Return (x, y) of the center of cell containing provided text 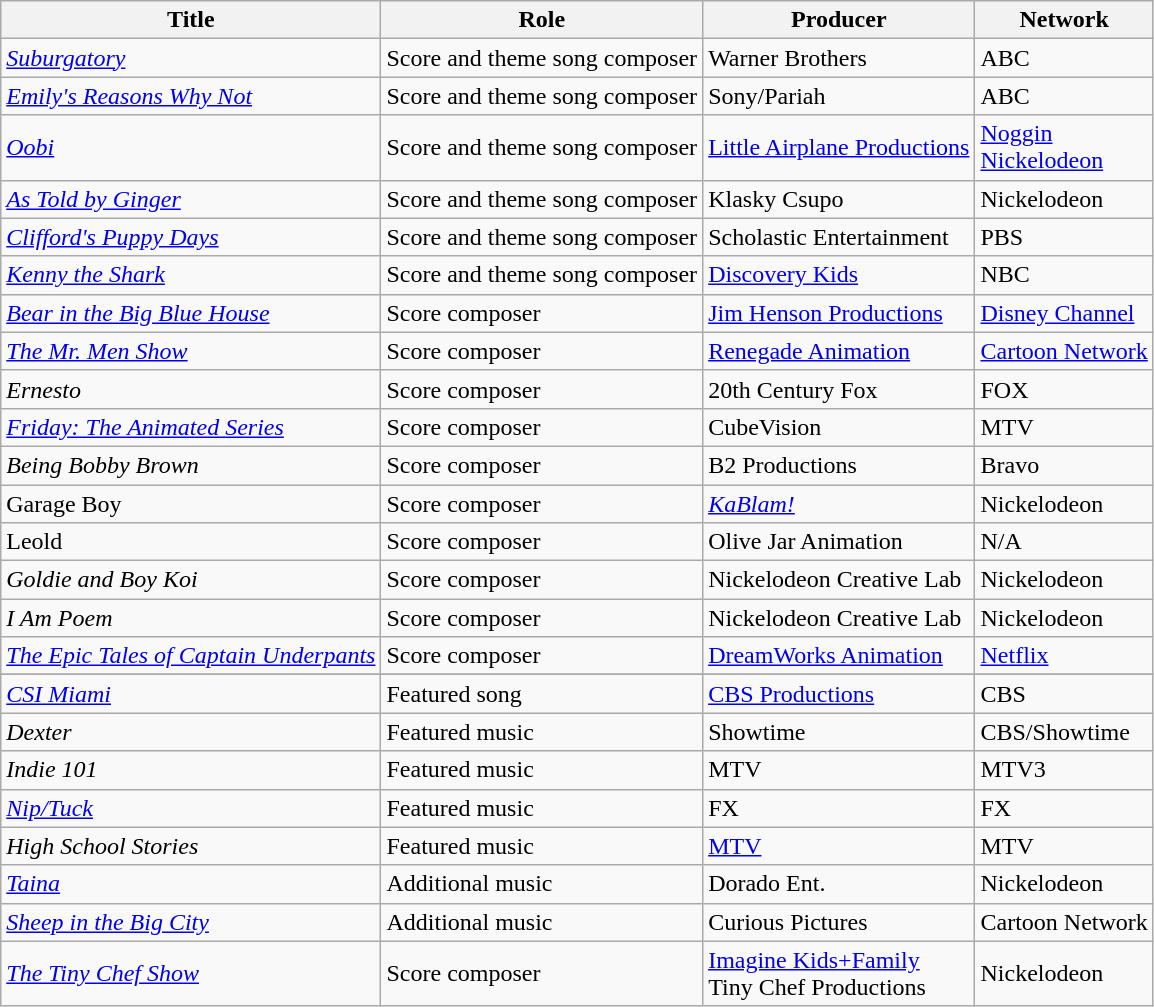
NogginNickelodeon (1064, 148)
Emily's Reasons Why Not (191, 96)
DreamWorks Animation (839, 656)
Clifford's Puppy Days (191, 237)
Netflix (1064, 656)
Scholastic Entertainment (839, 237)
Friday: The Animated Series (191, 427)
CBS Productions (839, 694)
The Epic Tales of Captain Underpants (191, 656)
Bravo (1064, 465)
High School Stories (191, 846)
As Told by Ginger (191, 199)
Imagine Kids+FamilyTiny Chef Productions (839, 974)
Dexter (191, 732)
20th Century Fox (839, 389)
NBC (1064, 275)
Featured song (542, 694)
FOX (1064, 389)
Ernesto (191, 389)
I Am Poem (191, 618)
The Mr. Men Show (191, 351)
Renegade Animation (839, 351)
CSI Miami (191, 694)
The Tiny Chef Show (191, 974)
Olive Jar Animation (839, 542)
Bear in the Big Blue House (191, 313)
Curious Pictures (839, 922)
CBS/Showtime (1064, 732)
Oobi (191, 148)
Goldie and Boy Koi (191, 580)
Sheep in the Big City (191, 922)
Taina (191, 884)
CubeVision (839, 427)
Kenny the Shark (191, 275)
Suburgatory (191, 58)
N/A (1064, 542)
Jim Henson Productions (839, 313)
Indie 101 (191, 770)
Being Bobby Brown (191, 465)
Nip/Tuck (191, 808)
Showtime (839, 732)
Discovery Kids (839, 275)
Role (542, 20)
Producer (839, 20)
CBS (1064, 694)
MTV3 (1064, 770)
Title (191, 20)
B2 Productions (839, 465)
Dorado Ent. (839, 884)
Disney Channel (1064, 313)
Network (1064, 20)
Klasky Csupo (839, 199)
Warner Brothers (839, 58)
Sony/Pariah (839, 96)
KaBlam! (839, 503)
Garage Boy (191, 503)
PBS (1064, 237)
Little Airplane Productions (839, 148)
Leold (191, 542)
